Pinpoint the cell where the given text exists, returning its (X, Y) midpoint coordinate. 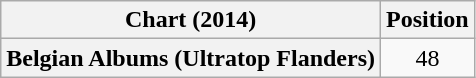
Position (428, 20)
48 (428, 58)
Chart (2014) (191, 20)
Belgian Albums (Ultratop Flanders) (191, 58)
